Search for the cell housing the specified text and yield its [X, Y] center coordinate. 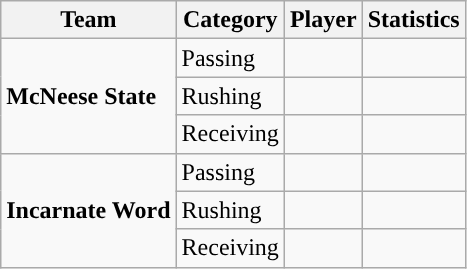
Statistics [414, 20]
Incarnate Word [88, 210]
Player [323, 20]
Category [230, 20]
McNeese State [88, 96]
Team [88, 20]
